Provide the [x, y] coordinate of the cell's center where the given text is located.  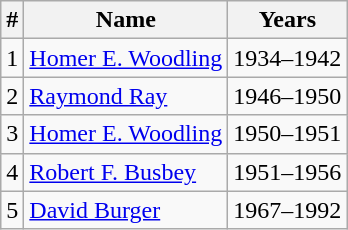
Years [288, 20]
2 [12, 96]
David Burger [126, 210]
Robert F. Busbey [126, 172]
1 [12, 58]
1946–1950 [288, 96]
1934–1942 [288, 58]
1967–1992 [288, 210]
5 [12, 210]
# [12, 20]
3 [12, 134]
1951–1956 [288, 172]
Raymond Ray [126, 96]
1950–1951 [288, 134]
4 [12, 172]
Name [126, 20]
